Capture the cell that displays the provided text and extract its (X, Y) central coordinate. 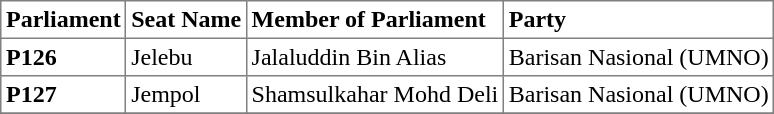
Seat Name (186, 20)
Shamsulkahar Mohd Deli (374, 95)
P127 (64, 95)
Member of Parliament (374, 20)
Jempol (186, 95)
Parliament (64, 20)
Party (638, 20)
Jelebu (186, 57)
P126 (64, 57)
Jalaluddin Bin Alias (374, 57)
